Provide the (x, y) coordinate of the cell's center where the given text is located.  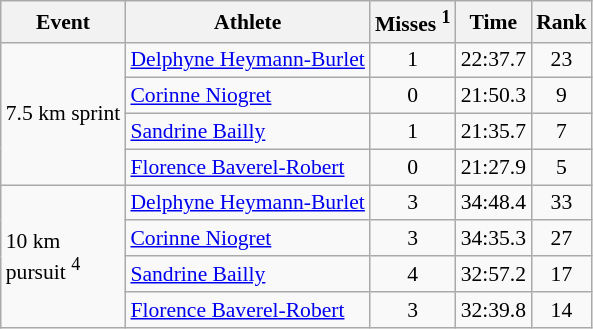
21:50.3 (494, 96)
22:37.7 (494, 60)
34:35.3 (494, 239)
21:27.9 (494, 167)
33 (562, 203)
5 (562, 167)
32:57.2 (494, 274)
Rank (562, 22)
17 (562, 274)
14 (562, 310)
7 (562, 132)
32:39.8 (494, 310)
23 (562, 60)
9 (562, 96)
Misses 1 (413, 22)
Time (494, 22)
21:35.7 (494, 132)
4 (413, 274)
7.5 km sprint (64, 113)
Athlete (248, 22)
27 (562, 239)
Event (64, 22)
10 km pursuit 4 (64, 256)
34:48.4 (494, 203)
